Locate the cell with the specified text and output its [x, y] center coordinate. 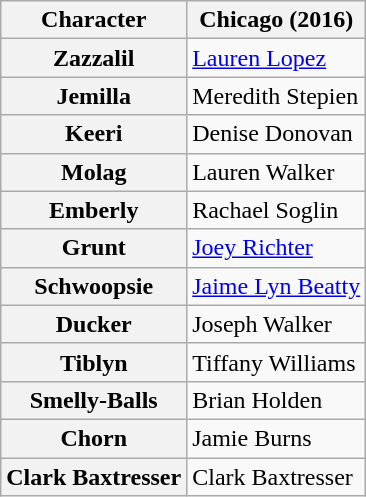
Jamie Burns [276, 438]
Molag [94, 172]
Jemilla [94, 96]
Denise Donovan [276, 134]
Lauren Lopez [276, 58]
Tiffany Williams [276, 362]
Meredith Stepien [276, 96]
Rachael Soglin [276, 210]
Chorn [94, 438]
Emberly [94, 210]
Joey Richter [276, 248]
Character [94, 20]
Keeri [94, 134]
Ducker [94, 324]
Zazzalil [94, 58]
Tiblyn [94, 362]
Grunt [94, 248]
Lauren Walker [276, 172]
Brian Holden [276, 400]
Smelly-Balls [94, 400]
Jaime Lyn Beatty [276, 286]
Joseph Walker [276, 324]
Schwoopsie [94, 286]
Chicago (2016) [276, 20]
